Locate the cell with the specified text and output its [x, y] center coordinate. 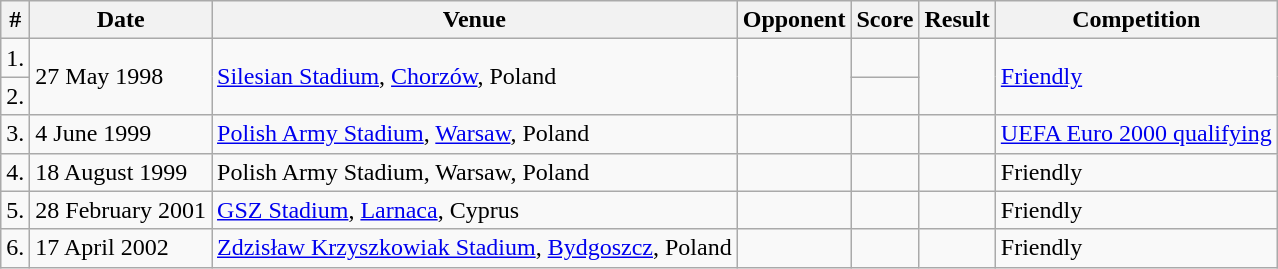
# [16, 20]
2. [16, 96]
Silesian Stadium, Chorzów, Poland [475, 77]
1. [16, 58]
Opponent [794, 20]
27 May 1998 [121, 77]
4. [16, 172]
Competition [1136, 20]
Zdzisław Krzyszkowiak Stadium, Bydgoszcz, Poland [475, 248]
18 August 1999 [121, 172]
Date [121, 20]
Venue [475, 20]
UEFA Euro 2000 qualifying [1136, 134]
5. [16, 210]
28 February 2001 [121, 210]
Score [885, 20]
17 April 2002 [121, 248]
3. [16, 134]
Result [957, 20]
4 June 1999 [121, 134]
GSZ Stadium, Larnaca, Cyprus [475, 210]
6. [16, 248]
